Find where the given text appears and provide that cell's center as (X, Y) coordinate. 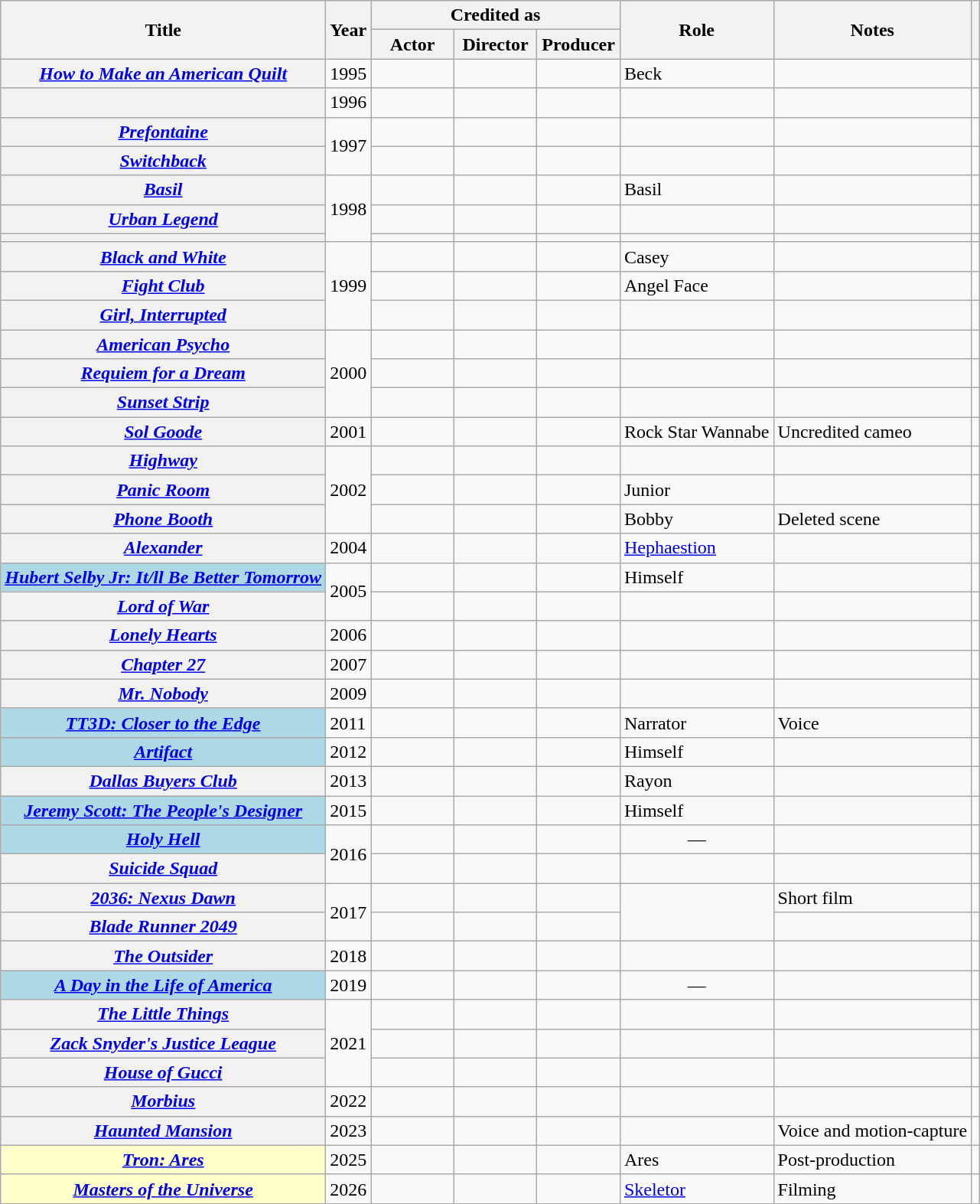
Casey (696, 256)
Notes (872, 30)
Chapter 27 (164, 664)
Lord of War (164, 606)
2007 (349, 664)
Girl, Interrupted (164, 315)
Voice and motion-capture (872, 1131)
2011 (349, 723)
Producer (578, 44)
Blade Runner 2049 (164, 927)
2025 (349, 1160)
2017 (349, 912)
2015 (349, 811)
Narrator (696, 723)
2021 (349, 1043)
Bobby (696, 519)
2002 (349, 490)
Deleted scene (872, 519)
Sunset Strip (164, 403)
Black and White (164, 256)
Rayon (696, 781)
2016 (349, 854)
Panic Room (164, 490)
Role (696, 30)
Ares (696, 1160)
TT3D: Closer to the Edge (164, 723)
Switchback (164, 161)
Hubert Selby Jr: It/ll Be Better Tomorrow (164, 577)
Dallas Buyers Club (164, 781)
1995 (349, 73)
Fight Club (164, 286)
Year (349, 30)
Mr. Nobody (164, 693)
Tron: Ares (164, 1160)
Highway (164, 461)
Jeremy Scott: The People's Designer (164, 811)
Actor (413, 44)
Beck (696, 73)
2012 (349, 752)
Holy Hell (164, 840)
Uncredited cameo (872, 432)
Credited as (496, 15)
Junior (696, 490)
Prefontaine (164, 132)
A Day in the Life of America (164, 985)
2004 (349, 548)
Phone Booth (164, 519)
Alexander (164, 548)
Hephaestion (696, 548)
Rock Star Wannabe (696, 432)
Suicide Squad (164, 869)
Urban Legend (164, 219)
1998 (349, 208)
The Outsider (164, 956)
Title (164, 30)
Short film (872, 898)
Masters of the Universe (164, 1189)
American Psycho (164, 344)
2026 (349, 1189)
Filming (872, 1189)
1996 (349, 103)
Skeletor (696, 1189)
2005 (349, 592)
2019 (349, 985)
2013 (349, 781)
How to Make an American Quilt (164, 73)
2006 (349, 635)
2022 (349, 1101)
2023 (349, 1131)
Angel Face (696, 286)
2009 (349, 693)
Haunted Mansion (164, 1131)
House of Gucci (164, 1072)
Artifact (164, 752)
2000 (349, 373)
1999 (349, 286)
1997 (349, 146)
The Little Things (164, 1014)
Voice (872, 723)
Post-production (872, 1160)
Zack Snyder's Justice League (164, 1043)
2018 (349, 956)
Requiem for a Dream (164, 374)
2001 (349, 432)
Sol Goode (164, 432)
Lonely Hearts (164, 635)
2036: Nexus Dawn (164, 898)
Morbius (164, 1101)
Director (496, 44)
